Find where the given text appears and provide that cell's center as (X, Y) coordinate. 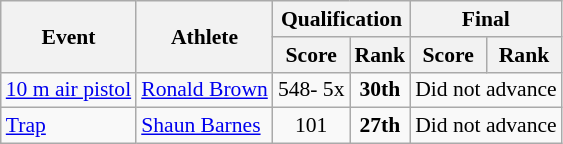
10 m air pistol (68, 90)
27th (380, 126)
30th (380, 90)
101 (312, 126)
548- 5x (312, 90)
Shaun Barnes (204, 126)
Trap (68, 126)
Athlete (204, 36)
Ronald Brown (204, 90)
Event (68, 36)
Qualification (342, 19)
Final (486, 19)
